Output the (x, y) coordinate of the center of the cell containing the given text.  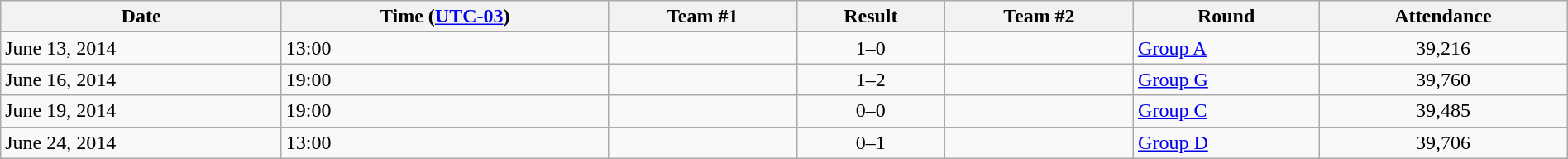
Attendance (1444, 17)
June 13, 2014 (141, 48)
0–0 (870, 111)
39,760 (1444, 79)
June 24, 2014 (141, 142)
39,216 (1444, 48)
Date (141, 17)
Group C (1226, 111)
Group A (1226, 48)
June 19, 2014 (141, 111)
June 16, 2014 (141, 79)
1–0 (870, 48)
1–2 (870, 79)
39,485 (1444, 111)
Team #2 (1039, 17)
0–1 (870, 142)
Team #1 (702, 17)
Result (870, 17)
39,706 (1444, 142)
Time (UTC-03) (445, 17)
Group D (1226, 142)
Group G (1226, 79)
Round (1226, 17)
